Provide the (x, y) coordinate of the cell's center where the given text is located.  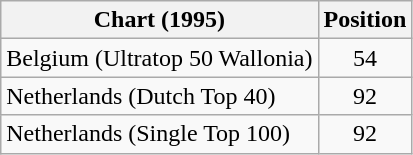
Belgium (Ultratop 50 Wallonia) (160, 58)
Chart (1995) (160, 20)
Netherlands (Dutch Top 40) (160, 96)
54 (365, 58)
Netherlands (Single Top 100) (160, 134)
Position (365, 20)
